Return [x, y] of the center of cell containing provided text 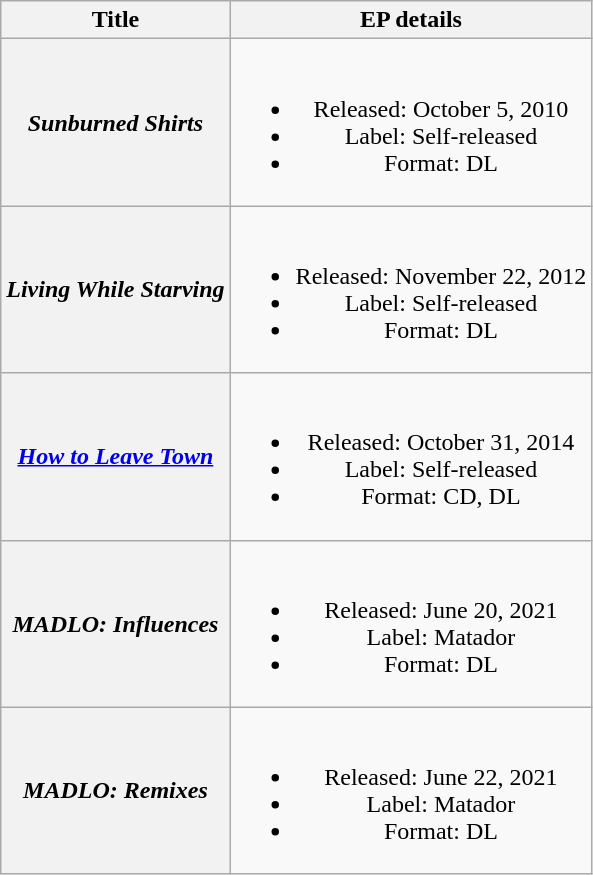
Released: June 22, 2021Label: Matador Format: DL [411, 790]
How to Leave Town [116, 456]
Released: November 22, 2012Label: Self-releasedFormat: DL [411, 290]
Sunburned Shirts [116, 122]
Title [116, 20]
Released: June 20, 2021Label: Matador Format: DL [411, 624]
Living While Starving [116, 290]
MADLO: Influences [116, 624]
Released: October 31, 2014Label: Self-releasedFormat: CD, DL [411, 456]
Released: October 5, 2010Label: Self-releasedFormat: DL [411, 122]
EP details [411, 20]
MADLO: Remixes [116, 790]
